Identify which cell holds the provided text, then report its [x, y] central coordinate. 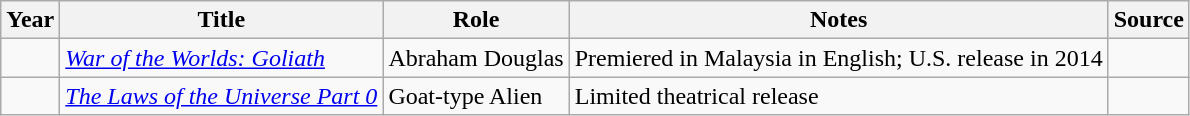
War of the Worlds: Goliath [222, 58]
Notes [838, 20]
Source [1148, 20]
Goat-type Alien [476, 96]
Limited theatrical release [838, 96]
Role [476, 20]
Premiered in Malaysia in English; U.S. release in 2014 [838, 58]
Abraham Douglas [476, 58]
Year [30, 20]
Title [222, 20]
The Laws of the Universe Part 0 [222, 96]
